Detect which cell encompasses the target text, then output its (x, y) center coordinate. 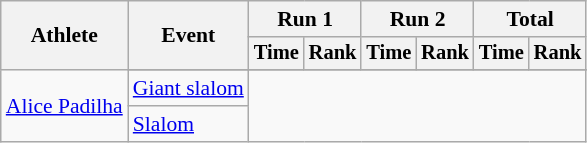
Alice Padilha (64, 106)
Event (188, 36)
Total (530, 19)
Run 1 (305, 19)
Run 2 (417, 19)
Slalom (188, 124)
Athlete (64, 36)
Giant slalom (188, 88)
